Identify which cell holds the provided text, then report its (X, Y) central coordinate. 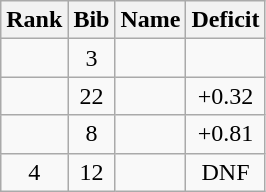
22 (92, 96)
4 (34, 172)
Rank (34, 20)
8 (92, 134)
Deficit (226, 20)
+0.32 (226, 96)
3 (92, 58)
+0.81 (226, 134)
DNF (226, 172)
Name (150, 20)
12 (92, 172)
Bib (92, 20)
